Locate the cell with the specified text and output its (x, y) center coordinate. 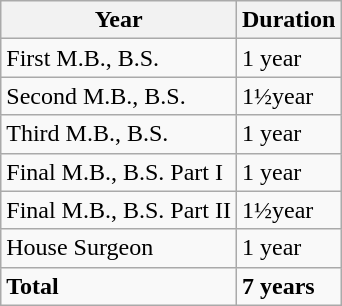
7 years (289, 286)
Year (119, 20)
Third M.B., B.S. (119, 134)
Final M.B., B.S. Part I (119, 172)
Total (119, 286)
First M.B., B.S. (119, 58)
Second M.B., B.S. (119, 96)
Duration (289, 20)
House Surgeon (119, 248)
Final M.B., B.S. Part II (119, 210)
